Provide the (X, Y) coordinate of the cell's center where the given text is located.  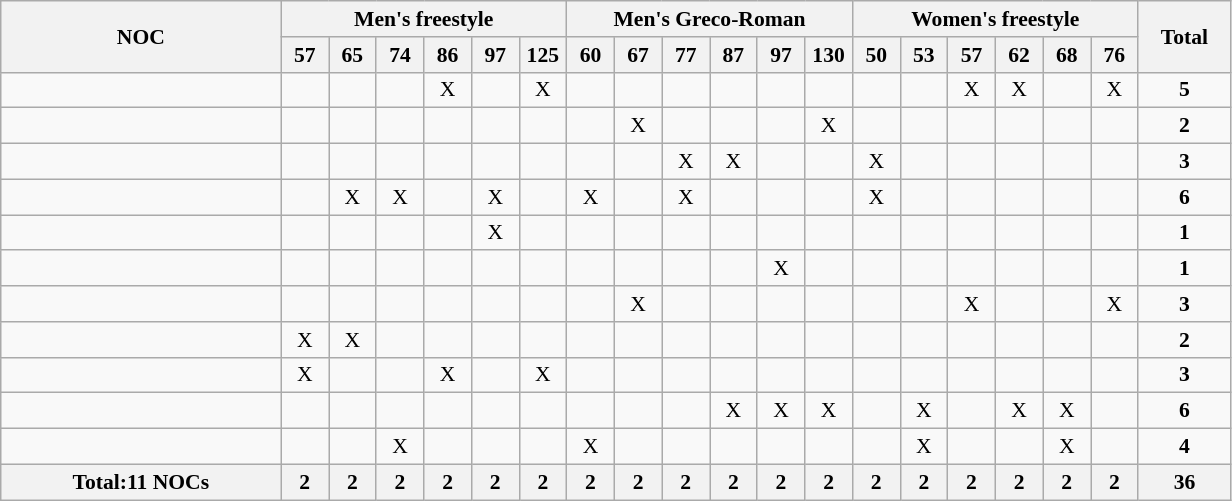
Men's freestyle (424, 19)
60 (591, 55)
62 (1019, 55)
67 (638, 55)
125 (543, 55)
4 (1184, 447)
5 (1184, 90)
76 (1114, 55)
68 (1067, 55)
74 (400, 55)
Women's freestyle (995, 19)
77 (686, 55)
130 (829, 55)
50 (876, 55)
Total:11 NOCs (141, 482)
87 (734, 55)
NOC (141, 36)
Men's Greco-Roman (710, 19)
53 (924, 55)
Total (1184, 36)
36 (1184, 482)
65 (352, 55)
86 (448, 55)
